Return the [X, Y] coordinate for the center point of the cell that contains the specified text.  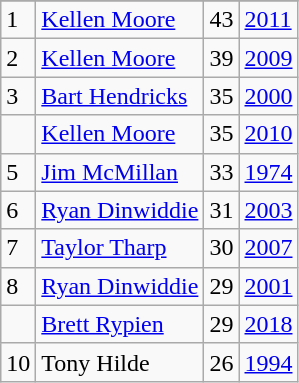
2 [18, 58]
5 [18, 172]
2003 [268, 210]
33 [222, 172]
2018 [268, 324]
3 [18, 96]
2001 [268, 286]
1974 [268, 172]
Taylor Tharp [120, 248]
39 [222, 58]
Jim McMillan [120, 172]
8 [18, 286]
2010 [268, 134]
Brett Rypien [120, 324]
30 [222, 248]
Bart Hendricks [120, 96]
6 [18, 210]
Tony Hilde [120, 362]
10 [18, 362]
7 [18, 248]
2000 [268, 96]
2009 [268, 58]
43 [222, 20]
2011 [268, 20]
2007 [268, 248]
1 [18, 20]
31 [222, 210]
26 [222, 362]
1994 [268, 362]
